Identify which cell holds the provided text, then report its (x, y) central coordinate. 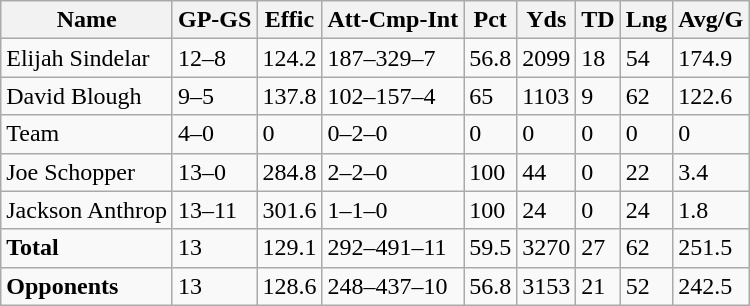
0–2–0 (393, 134)
9–5 (214, 96)
292–491–11 (393, 248)
22 (646, 172)
Opponents (87, 286)
59.5 (490, 248)
13–11 (214, 210)
David Blough (87, 96)
102–157–4 (393, 96)
301.6 (290, 210)
2099 (546, 58)
Team (87, 134)
54 (646, 58)
13–0 (214, 172)
GP-GS (214, 20)
174.9 (711, 58)
1–1–0 (393, 210)
21 (598, 286)
128.6 (290, 286)
Pct (490, 20)
Total (87, 248)
4–0 (214, 134)
3270 (546, 248)
Avg/G (711, 20)
Yds (546, 20)
187–329–7 (393, 58)
251.5 (711, 248)
9 (598, 96)
65 (490, 96)
Elijah Sindelar (87, 58)
284.8 (290, 172)
Name (87, 20)
52 (646, 286)
1.8 (711, 210)
Joe Schopper (87, 172)
27 (598, 248)
3.4 (711, 172)
44 (546, 172)
122.6 (711, 96)
242.5 (711, 286)
129.1 (290, 248)
1103 (546, 96)
18 (598, 58)
124.2 (290, 58)
Jackson Anthrop (87, 210)
TD (598, 20)
Lng (646, 20)
137.8 (290, 96)
Att-Cmp-Int (393, 20)
3153 (546, 286)
2–2–0 (393, 172)
Effic (290, 20)
248–437–10 (393, 286)
12–8 (214, 58)
